Find where the given text appears and provide that cell's center as (X, Y) coordinate. 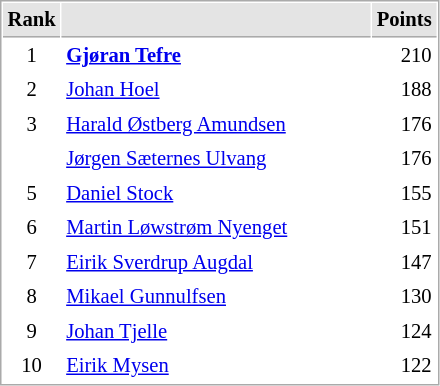
151 (404, 228)
9 (32, 332)
Mikael Gunnulfsen (216, 296)
155 (404, 194)
1 (32, 56)
Rank (32, 20)
Johan Hoel (216, 90)
122 (404, 366)
6 (32, 228)
Daniel Stock (216, 194)
5 (32, 194)
Martin Løwstrøm Nyenget (216, 228)
8 (32, 296)
Eirik Mysen (216, 366)
188 (404, 90)
3 (32, 124)
Gjøran Tefre (216, 56)
Johan Tjelle (216, 332)
2 (32, 90)
Jørgen Sæternes Ulvang (216, 158)
10 (32, 366)
147 (404, 262)
130 (404, 296)
Eirik Sverdrup Augdal (216, 262)
Harald Østberg Amundsen (216, 124)
Points (404, 20)
7 (32, 262)
124 (404, 332)
210 (404, 56)
